Locate the cell with the specified text and output its [x, y] center coordinate. 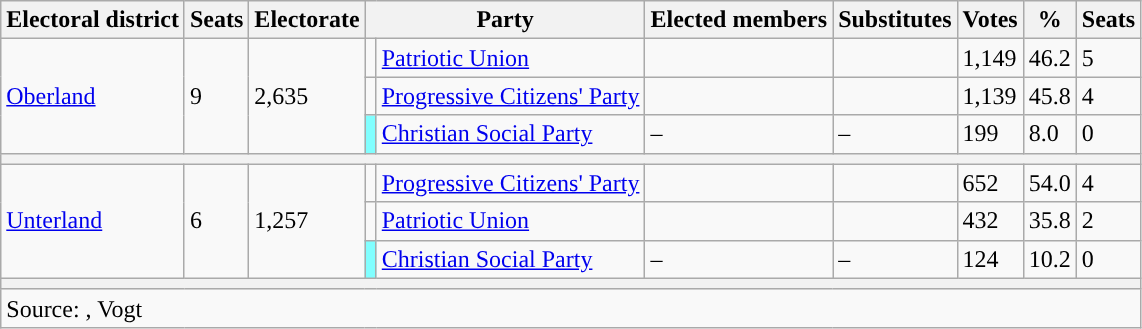
6 [216, 221]
1,139 [990, 96]
Electoral district [93, 20]
10.2 [1050, 259]
124 [990, 259]
9 [216, 96]
Party [505, 20]
432 [990, 221]
Substitutes [895, 20]
Unterland [93, 221]
46.2 [1050, 58]
2 [1108, 221]
199 [990, 134]
8.0 [1050, 134]
Oberland [93, 96]
2,635 [307, 96]
45.8 [1050, 96]
Votes [990, 20]
1,257 [307, 221]
652 [990, 183]
5 [1108, 58]
Elected members [739, 20]
Electorate [307, 20]
1,149 [990, 58]
35.8 [1050, 221]
Source: , Vogt [571, 308]
54.0 [1050, 183]
% [1050, 20]
